Pinpoint the cell where the given text exists, returning its [X, Y] midpoint coordinate. 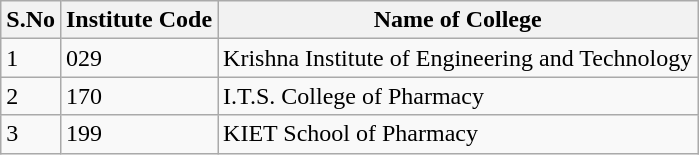
3 [31, 134]
Institute Code [138, 20]
1 [31, 58]
029 [138, 58]
Krishna Institute of Engineering and Technology [458, 58]
Name of College [458, 20]
I.T.S. College of Pharmacy [458, 96]
KIET School of Pharmacy [458, 134]
170 [138, 96]
2 [31, 96]
S.No [31, 20]
199 [138, 134]
